Extract the [x, y] coordinate from the center of the cell holding the provided text.  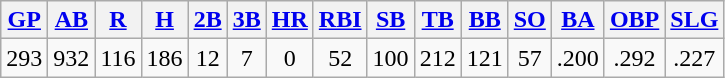
BA [578, 20]
932 [72, 58]
SLG [694, 20]
OBP [634, 20]
H [164, 20]
HR [290, 20]
TB [438, 20]
100 [390, 58]
212 [438, 58]
AB [72, 20]
186 [164, 58]
.200 [578, 58]
12 [208, 58]
SO [530, 20]
.227 [694, 58]
52 [340, 58]
121 [484, 58]
2B [208, 20]
116 [118, 58]
293 [24, 58]
BB [484, 20]
SB [390, 20]
GP [24, 20]
7 [246, 58]
0 [290, 58]
57 [530, 58]
3B [246, 20]
RBI [340, 20]
R [118, 20]
.292 [634, 58]
